Pinpoint the cell where the given text exists, returning its (x, y) midpoint coordinate. 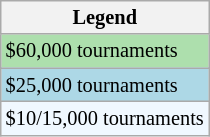
Legend (105, 17)
$25,000 tournaments (105, 85)
$10/15,000 tournaments (105, 118)
$60,000 tournaments (105, 51)
